Identify which cell holds the provided text, then report its [X, Y] central coordinate. 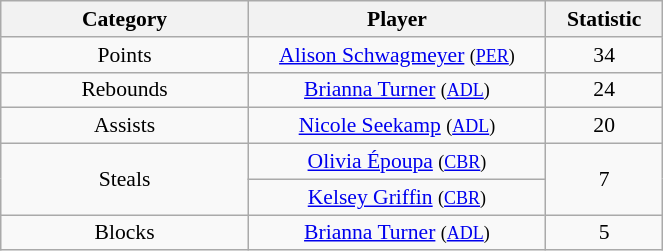
5 [604, 233]
Assists [125, 126]
Statistic [604, 19]
Nicole Seekamp (ADL) [396, 126]
Points [125, 55]
Kelsey Griffin (CBR) [396, 197]
Category [125, 19]
24 [604, 90]
Rebounds [125, 90]
7 [604, 180]
20 [604, 126]
Blocks [125, 233]
Player [396, 19]
Steals [125, 180]
Olivia Époupa (CBR) [396, 162]
34 [604, 55]
Alison Schwagmeyer (PER) [396, 55]
